Search for the cell housing the specified text and yield its (x, y) center coordinate. 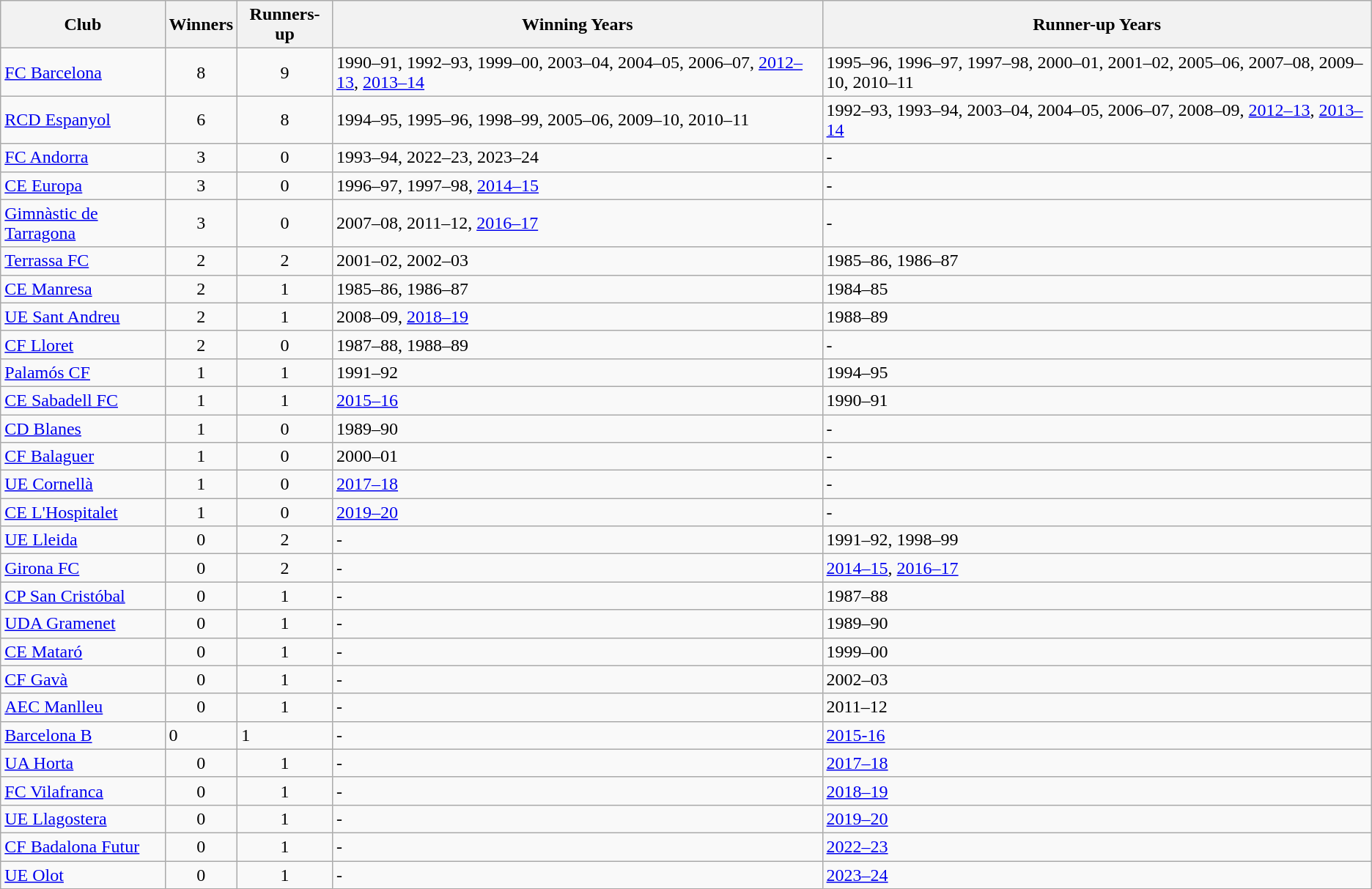
2015–16 (578, 400)
Club (83, 25)
CE Manresa (83, 289)
CD Blanes (83, 429)
Terrassa FC (83, 261)
CF Gavà (83, 679)
Winners (201, 25)
UDA Gramenet (83, 624)
CE L'Hospitalet (83, 512)
1994–95, 1995–96, 1998–99, 2005–06, 2009–10, 2010–11 (578, 120)
2001–02, 2002–03 (578, 261)
FC Vilafranca (83, 791)
AEC Manlleu (83, 707)
2000–01 (578, 457)
Gimnàstic de Tarragona (83, 223)
UE Olot (83, 874)
CF Lloret (83, 344)
2015-16 (1096, 735)
1988–89 (1096, 317)
2018–19 (1096, 791)
FC Andorra (83, 158)
2022–23 (1096, 846)
UA Horta (83, 763)
1984–85 (1096, 289)
Winning Years (578, 25)
1994–95 (1096, 372)
2008–09, 2018–19 (578, 317)
1990–91, 1992–93, 1999–00, 2003–04, 2004–05, 2006–07, 2012–13, 2013–14 (578, 72)
1990–91 (1096, 400)
9 (285, 72)
Barcelona B (83, 735)
1995–96, 1996–97, 1997–98, 2000–01, 2001–02, 2005–06, 2007–08, 2009–10, 2010–11 (1096, 72)
CP San Cristóbal (83, 596)
6 (201, 120)
1991–92 (578, 372)
1991–92, 1998–99 (1096, 540)
2011–12 (1096, 707)
1987–88 (1096, 596)
2007–08, 2011–12, 2016–17 (578, 223)
Runners-up (285, 25)
1987–88, 1988–89 (578, 344)
2002–03 (1096, 679)
Girona FC (83, 568)
CE Mataró (83, 652)
1996–97, 1997–98, 2014–15 (578, 185)
Runner-up Years (1096, 25)
2023–24 (1096, 874)
1992–93, 1993–94, 2003–04, 2004–05, 2006–07, 2008–09, 2012–13, 2013–14 (1096, 120)
UE Cornellà (83, 484)
CF Badalona Futur (83, 846)
UE Llagostera (83, 819)
UE Lleida (83, 540)
1993–94, 2022–23, 2023–24 (578, 158)
UE Sant Andreu (83, 317)
1999–00 (1096, 652)
Palamós CF (83, 372)
FC Barcelona (83, 72)
RCD Espanyol (83, 120)
CE Europa (83, 185)
CE Sabadell FC (83, 400)
CF Balaguer (83, 457)
2014–15, 2016–17 (1096, 568)
